From the cell containing the given text, extract its center point as (X, Y) coordinate. 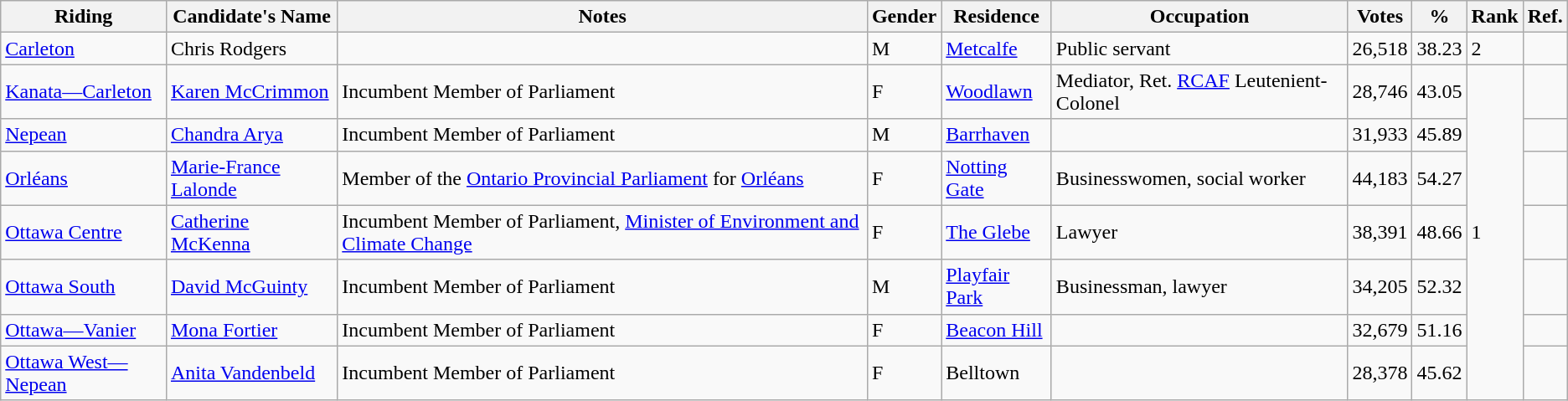
Incumbent Member of Parliament, Minister of Environment and Climate Change (603, 233)
1 (1494, 233)
Businessman, lawyer (1199, 286)
32,679 (1380, 330)
Mona Fortier (251, 330)
Nepean (84, 135)
Karen McCrimmon (251, 92)
34,205 (1380, 286)
The Glebe (997, 233)
45.62 (1439, 373)
Rank (1494, 17)
Chris Rodgers (251, 49)
38.23 (1439, 49)
Catherine McKenna (251, 233)
Anita Vandenbeld (251, 373)
Residence (997, 17)
Notting Gate (997, 177)
Candidate's Name (251, 17)
Carleton (84, 49)
Woodlawn (997, 92)
28,378 (1380, 373)
Metcalfe (997, 49)
Ottawa West—Nepean (84, 373)
Belltown (997, 373)
2 (1494, 49)
51.16 (1439, 330)
Ref. (1545, 17)
Gender (904, 17)
Businesswomen, social worker (1199, 177)
Ottawa Centre (84, 233)
Ottawa South (84, 286)
Beacon Hill (997, 330)
26,518 (1380, 49)
Ottawa—Vanier (84, 330)
Member of the Ontario Provincial Parliament for Orléans (603, 177)
31,933 (1380, 135)
Riding (84, 17)
David McGuinty (251, 286)
Kanata—Carleton (84, 92)
52.32 (1439, 286)
Notes (603, 17)
Mediator, Ret. RCAF Leutenient-Colonel (1199, 92)
Public servant (1199, 49)
Chandra Arya (251, 135)
43.05 (1439, 92)
Playfair Park (997, 286)
Lawyer (1199, 233)
44,183 (1380, 177)
Barrhaven (997, 135)
45.89 (1439, 135)
54.27 (1439, 177)
38,391 (1380, 233)
Votes (1380, 17)
28,746 (1380, 92)
Marie-France Lalonde (251, 177)
48.66 (1439, 233)
% (1439, 17)
Orléans (84, 177)
Occupation (1199, 17)
